Find where the given text appears and provide that cell's center as [X, Y] coordinate. 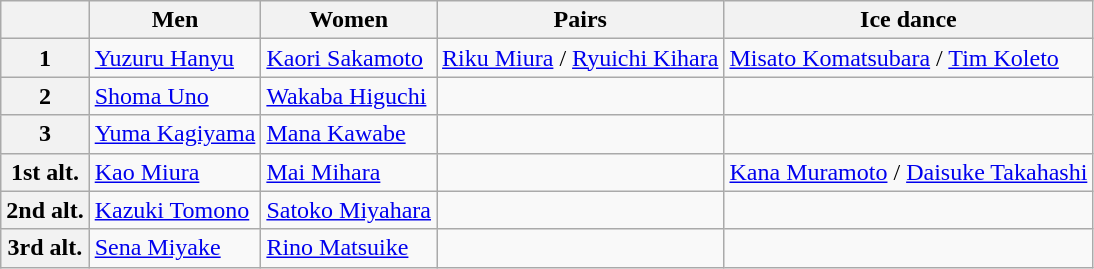
Riku Miura / Ryuichi Kihara [580, 58]
Kazuki Tomono [175, 210]
Misato Komatsubara / Tim Koleto [908, 58]
Yuma Kagiyama [175, 134]
Shoma Uno [175, 96]
Wakaba Higuchi [349, 96]
3rd alt. [45, 248]
Mai Mihara [349, 172]
1st alt. [45, 172]
1 [45, 58]
Mana Kawabe [349, 134]
Kao Miura [175, 172]
Men [175, 20]
Pairs [580, 20]
Yuzuru Hanyu [175, 58]
Sena Miyake [175, 248]
Kana Muramoto / Daisuke Takahashi [908, 172]
Women [349, 20]
3 [45, 134]
2 [45, 96]
Ice dance [908, 20]
Kaori Sakamoto [349, 58]
2nd alt. [45, 210]
Satoko Miyahara [349, 210]
Rino Matsuike [349, 248]
